From the cell containing the given text, extract its center point as (x, y) coordinate. 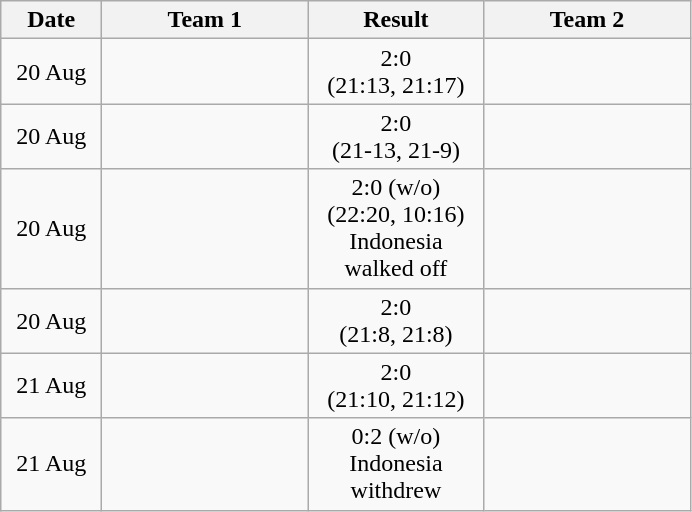
Team 1 (205, 20)
Team 2 (587, 20)
2:0 (21:13, 21:17) (396, 72)
2:0 (21-13, 21-9) (396, 136)
2:0 (21:10, 21:12) (396, 386)
Result (396, 20)
Date (52, 20)
2:0 (21:8, 21:8) (396, 320)
0:2 (w/o) Indonesia withdrew (396, 464)
2:0 (w/o) (22:20, 10:16) Indonesia walked off (396, 228)
